Locate the cell with the specified text and output its (x, y) center coordinate. 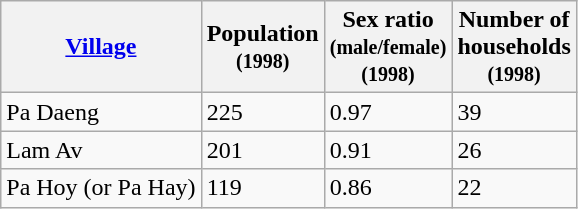
Sex ratio(male/female)(1998) (388, 47)
0.97 (388, 112)
39 (514, 112)
Population(1998) (262, 47)
Pa Hoy (or Pa Hay) (101, 188)
Number ofhouseholds(1998) (514, 47)
Village (101, 47)
26 (514, 150)
Pa Daeng (101, 112)
22 (514, 188)
Lam Av (101, 150)
0.91 (388, 150)
201 (262, 150)
119 (262, 188)
225 (262, 112)
0.86 (388, 188)
